Search for the cell housing the specified text and yield its [X, Y] center coordinate. 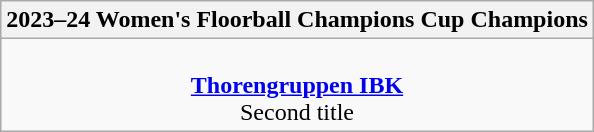
2023–24 Women's Floorball Champions Cup Champions [298, 20]
Thorengruppen IBKSecond title [298, 85]
